Capture the cell that displays the provided text and extract its [X, Y] central coordinate. 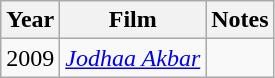
Notes [240, 20]
Film [133, 20]
2009 [30, 58]
Year [30, 20]
Jodhaa Akbar [133, 58]
